Provide the [X, Y] coordinate of the cell's center where the given text is located.  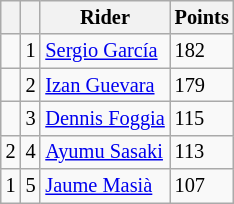
Izan Guevara [104, 85]
Rider [104, 17]
113 [202, 152]
107 [202, 186]
182 [202, 51]
Points [202, 17]
5 [31, 186]
Sergio García [104, 51]
Jaume Masià [104, 186]
Dennis Foggia [104, 118]
179 [202, 85]
Ayumu Sasaki [104, 152]
3 [31, 118]
115 [202, 118]
4 [31, 152]
